Scan for the cell matching the given text and deliver its [X, Y] coordinate at center. 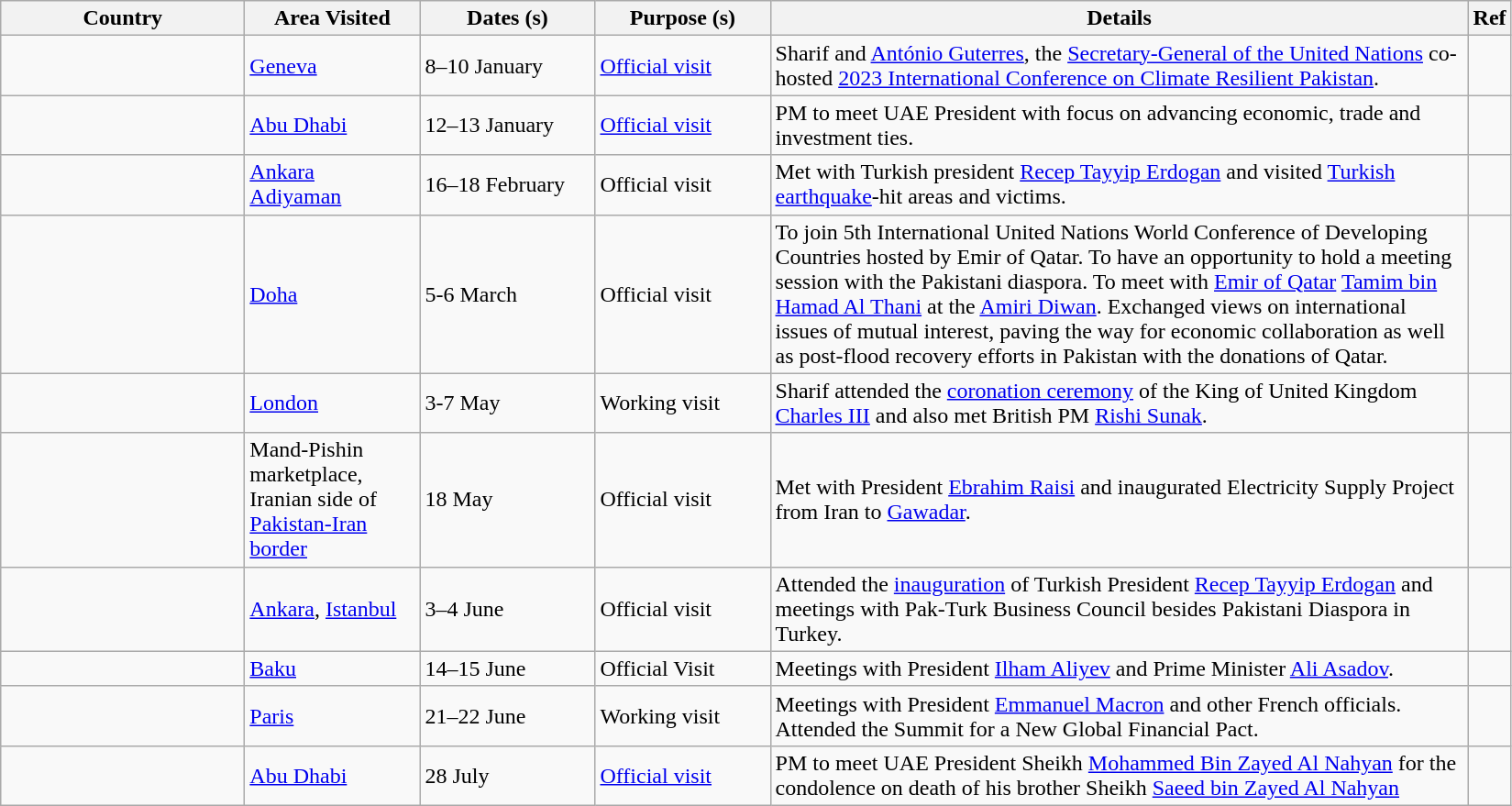
5-6 March [508, 293]
Mand-Pishin marketplace, Iranian side of Pakistan-Iran border [332, 500]
28 July [508, 776]
Sharif and António Guterres, the Secretary-General of the United Nations co-hosted 2023 International Conference on Climate Resilient Pakistan. [1119, 66]
AnkaraAdiyaman [332, 185]
PM to meet UAE President Sheikh Mohammed Bin Zayed Al Nahyan for the condolence on death of his brother Sheikh Saeed bin Zayed Al Nahyan [1119, 776]
Doha [332, 293]
Area Visited [332, 18]
Official Visit [682, 668]
Geneva [332, 66]
Meetings with President Emmanuel Macron and other French officials. Attended the Summit for a New Global Financial Pact. [1119, 715]
Purpose (s) [682, 18]
Baku [332, 668]
Met with Turkish president Recep Tayyip Erdogan and visited Turkish earthquake-hit areas and victims. [1119, 185]
Met with President Ebrahim Raisi and inaugurated Electricity Supply Project from Iran to Gawadar. [1119, 500]
3–4 June [508, 609]
Sharif attended the coronation ceremony of the King of United Kingdom Charles III and also met British PM Rishi Sunak. [1119, 403]
Country [123, 18]
Attended the inauguration of Turkish President Recep Tayyip Erdogan and meetings with Pak-Turk Business Council besides Pakistani Diaspora in Turkey. [1119, 609]
Details [1119, 18]
Meetings with President Ilham Aliyev and Prime Minister Ali Asadov. [1119, 668]
3-7 May [508, 403]
8–10 January [508, 66]
16–18 February [508, 185]
18 May [508, 500]
London [332, 403]
14–15 June [508, 668]
Ankara, Istanbul [332, 609]
12–13 January [508, 125]
Ref [1489, 18]
21–22 June [508, 715]
PM to meet UAE President with focus on advancing economic, trade and investment ties. [1119, 125]
Paris [332, 715]
Dates (s) [508, 18]
